Detect which cell encompasses the target text, then output its (X, Y) center coordinate. 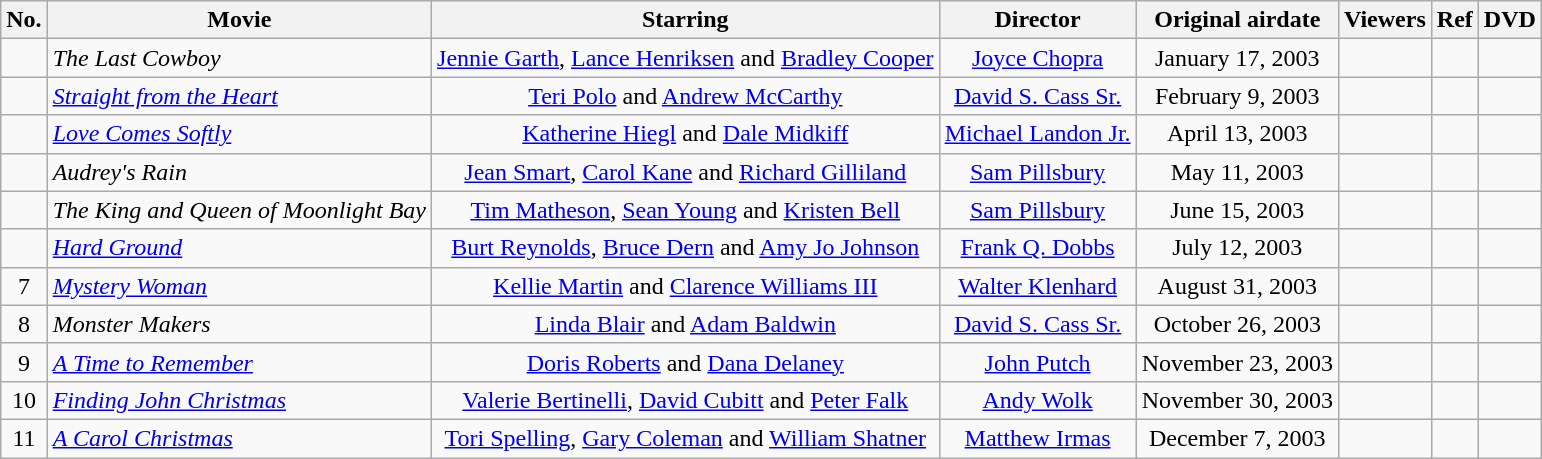
February 9, 2003 (1237, 96)
November 23, 2003 (1237, 362)
Audrey's Rain (239, 172)
Love Comes Softly (239, 134)
December 7, 2003 (1237, 438)
April 13, 2003 (1237, 134)
Teri Polo and Andrew McCarthy (686, 96)
7 (24, 286)
8 (24, 324)
Starring (686, 20)
Katherine Hiegl and Dale Midkiff (686, 134)
January 17, 2003 (1237, 58)
Joyce Chopra (1038, 58)
No. (24, 20)
A Time to Remember (239, 362)
Ref (1454, 20)
10 (24, 400)
Jean Smart, Carol Kane and Richard Gilliland (686, 172)
Tori Spelling, Gary Coleman and William Shatner (686, 438)
Linda Blair and Adam Baldwin (686, 324)
Hard Ground (239, 248)
Movie (239, 20)
The Last Cowboy (239, 58)
Finding John Christmas (239, 400)
June 15, 2003 (1237, 210)
Andy Wolk (1038, 400)
Viewers (1384, 20)
November 30, 2003 (1237, 400)
Straight from the Heart (239, 96)
DVD (1510, 20)
Jennie Garth, Lance Henriksen and Bradley Cooper (686, 58)
John Putch (1038, 362)
Frank Q. Dobbs (1038, 248)
Kellie Martin and Clarence Williams III (686, 286)
A Carol Christmas (239, 438)
Matthew Irmas (1038, 438)
August 31, 2003 (1237, 286)
Mystery Woman (239, 286)
Tim Matheson, Sean Young and Kristen Bell (686, 210)
Valerie Bertinelli, David Cubitt and Peter Falk (686, 400)
May 11, 2003 (1237, 172)
July 12, 2003 (1237, 248)
Director (1038, 20)
October 26, 2003 (1237, 324)
Original airdate (1237, 20)
Monster Makers (239, 324)
Michael Landon Jr. (1038, 134)
Doris Roberts and Dana Delaney (686, 362)
The King and Queen of Moonlight Bay (239, 210)
9 (24, 362)
Walter Klenhard (1038, 286)
Burt Reynolds, Bruce Dern and Amy Jo Johnson (686, 248)
11 (24, 438)
